Find where the given text appears and provide that cell's center as (X, Y) coordinate. 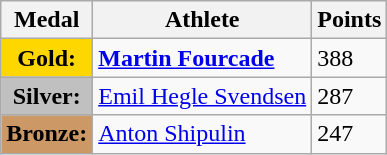
Emil Hegle Svendsen (202, 96)
Gold: (47, 58)
388 (350, 58)
Martin Fourcade (202, 58)
247 (350, 134)
Points (350, 20)
Anton Shipulin (202, 134)
Athlete (202, 20)
Medal (47, 20)
Bronze: (47, 134)
Silver: (47, 96)
287 (350, 96)
